Output the [x, y] coordinate of the center of the cell containing the given text.  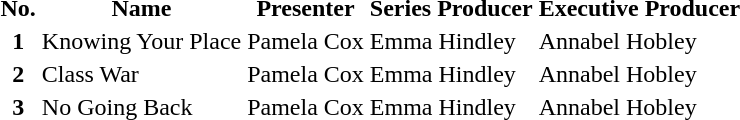
Class War [141, 74]
Knowing Your Place [141, 41]
